Scan for the cell matching the given text and deliver its (x, y) coordinate at center. 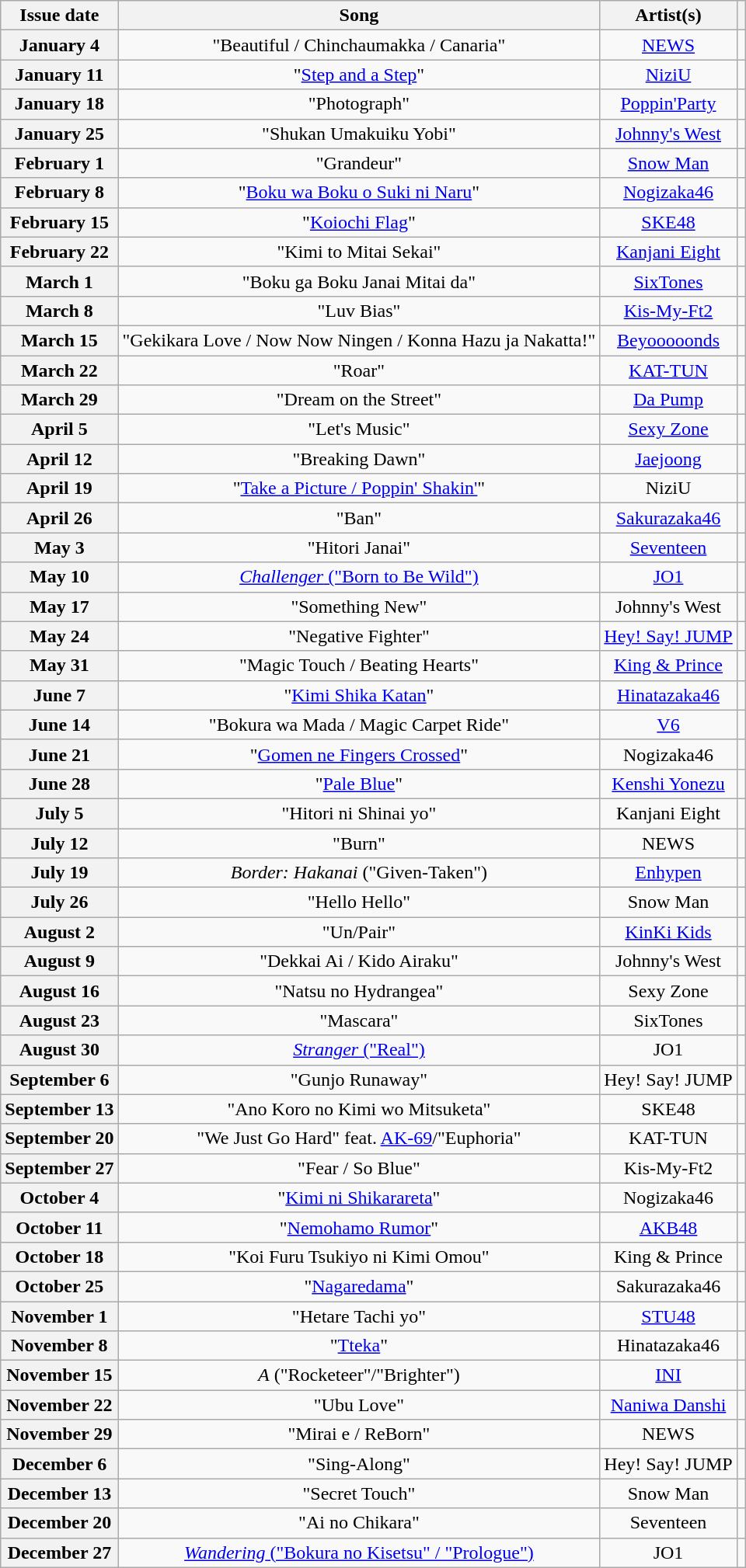
September 27 (59, 1168)
August 30 (59, 1050)
October 18 (59, 1257)
Kenshi Yonezu (668, 784)
"Ano Koro no Kimi wo Mitsuketa" (359, 1109)
November 15 (59, 1375)
February 15 (59, 222)
"Photograph" (359, 104)
October 11 (59, 1227)
November 29 (59, 1434)
Border: Hakanai ("Given-Taken") (359, 873)
Beyooooonds (668, 340)
June 21 (59, 754)
June 14 (59, 725)
"Shukan Umakuiku Yobi" (359, 134)
"Kimi Shika Katan" (359, 695)
Da Pump (668, 400)
June 28 (59, 784)
July 12 (59, 843)
March 29 (59, 400)
August 9 (59, 961)
"Hetare Tachi yo" (359, 1316)
V6 (668, 725)
"Dream on the Street" (359, 400)
November 1 (59, 1316)
January 25 (59, 134)
"Something New" (359, 607)
Issue date (59, 16)
June 7 (59, 695)
January 11 (59, 75)
"Secret Touch" (359, 1493)
"Kimi ni Shikarareta" (359, 1198)
August 16 (59, 991)
"Magic Touch / Beating Hearts" (359, 666)
May 10 (59, 577)
January 4 (59, 45)
February 8 (59, 193)
"Mascara" (359, 1020)
"Natsu no Hydrangea" (359, 991)
Wandering ("Bokura no Kisetsu" / "Prologue") (359, 1552)
May 3 (59, 548)
"Boku ga Boku Janai Mitai da" (359, 281)
February 22 (59, 252)
November 8 (59, 1346)
AKB48 (668, 1227)
"Grandeur" (359, 163)
"Bokura wa Mada / Magic Carpet Ride" (359, 725)
"Nagaredama" (359, 1286)
December 13 (59, 1493)
"Hitori Janai" (359, 548)
Artist(s) (668, 16)
"Beautiful / Chinchaumakka / Canaria" (359, 45)
"Pale Blue" (359, 784)
"Roar" (359, 370)
March 15 (59, 340)
July 19 (59, 873)
November 22 (59, 1405)
July 5 (59, 813)
October 4 (59, 1198)
"Fear / So Blue" (359, 1168)
"Gekikara Love / Now Now Ningen / Konna Hazu ja Nakatta!" (359, 340)
December 6 (59, 1464)
"We Just Go Hard" feat. AK-69/"Euphoria" (359, 1139)
INI (668, 1375)
May 24 (59, 636)
A ("Rocketeer"/"Brighter") (359, 1375)
"Take a Picture / Poppin' Shakin'" (359, 488)
"Sing-Along" (359, 1464)
March 1 (59, 281)
"Un/Pair" (359, 932)
"Luv Bias" (359, 311)
April 5 (59, 429)
"Hitori ni Shinai yo" (359, 813)
Song (359, 16)
February 1 (59, 163)
Challenger ("Born to Be Wild") (359, 577)
Naniwa Danshi (668, 1405)
"Let's Music" (359, 429)
January 18 (59, 104)
"Gunjo Runaway" (359, 1080)
"Hello Hello" (359, 902)
Stranger ("Real") (359, 1050)
September 13 (59, 1109)
"Mirai e / ReBorn" (359, 1434)
STU48 (668, 1316)
Enhypen (668, 873)
August 23 (59, 1020)
Jaejoong (668, 459)
July 26 (59, 902)
"Breaking Dawn" (359, 459)
December 20 (59, 1523)
"Koi Furu Tsukiyo ni Kimi Omou" (359, 1257)
March 8 (59, 311)
"Dekkai Ai / Kido Airaku" (359, 961)
Poppin'Party (668, 104)
"Koiochi Flag" (359, 222)
"Step and a Step" (359, 75)
March 22 (59, 370)
May 31 (59, 666)
"Kimi to Mitai Sekai" (359, 252)
April 12 (59, 459)
"Nemohamo Rumor" (359, 1227)
"Gomen ne Fingers Crossed" (359, 754)
October 25 (59, 1286)
May 17 (59, 607)
"Tteka" (359, 1346)
KinKi Kids (668, 932)
September 20 (59, 1139)
"Ai no Chikara" (359, 1523)
August 2 (59, 932)
April 26 (59, 518)
"Burn" (359, 843)
"Ban" (359, 518)
"Boku wa Boku o Suki ni Naru" (359, 193)
"Negative Fighter" (359, 636)
April 19 (59, 488)
"Ubu Love" (359, 1405)
September 6 (59, 1080)
December 27 (59, 1552)
